Extract the [x, y] coordinate from the center of the cell holding the provided text.  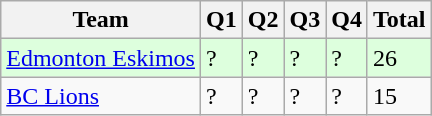
Q1 [221, 20]
Team [101, 20]
15 [399, 96]
Q4 [347, 20]
Total [399, 20]
Q2 [263, 20]
Q3 [305, 20]
Edmonton Eskimos [101, 58]
BC Lions [101, 96]
26 [399, 58]
